For the text-containing cell, return its midpoint in [X, Y] coordinate format. 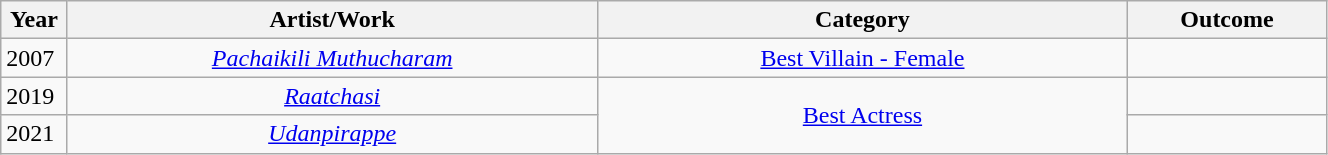
2007 [34, 58]
Best Villain - Female [862, 58]
Artist/Work [332, 20]
2021 [34, 134]
2019 [34, 96]
Category [862, 20]
Raatchasi [332, 96]
Year [34, 20]
Outcome [1228, 20]
Udanpirappe [332, 134]
Best Actress [862, 115]
Pachaikili Muthucharam [332, 58]
